Determine the (x, y) coordinate at the center of the cell enclosing the given text.  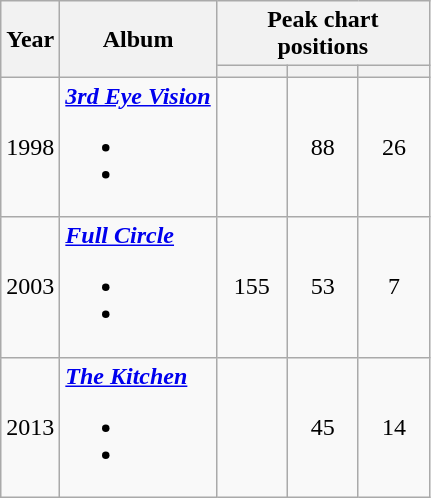
155 (252, 287)
Peak chart positions (322, 34)
14 (394, 427)
88 (322, 147)
45 (322, 427)
3rd Eye Vision (138, 147)
1998 (30, 147)
53 (322, 287)
2013 (30, 427)
Year (30, 39)
26 (394, 147)
Album (138, 39)
2003 (30, 287)
Full Circle (138, 287)
The Kitchen (138, 427)
7 (394, 287)
